Output the (X, Y) coordinate of the center of the cell containing the given text.  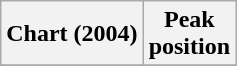
Peakposition (189, 34)
Chart (2004) (72, 34)
